Identify which cell holds the provided text, then report its [x, y] central coordinate. 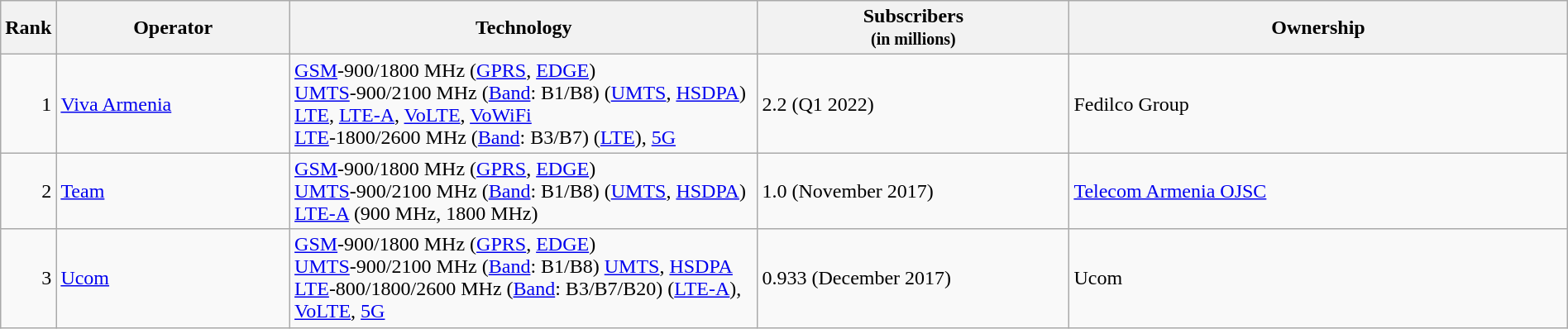
Rank [28, 28]
Ownership [1318, 28]
2.2 (Q1 2022) [913, 104]
Team [174, 191]
Subscribers(in millions) [913, 28]
1.0 (November 2017) [913, 191]
2 [28, 191]
Fedilco Group [1318, 104]
0.933 (December 2017) [913, 278]
GSM-900/1800 MHz (GPRS, EDGE)UMTS-900/2100 MHz (Band: B1/B8) UMTS, HSDPA LTE-800/1800/2600 MHz (Band: B3/B7/B20) (LTE-A), VoLTE, 5G [524, 278]
Telecom Armenia OJSC [1318, 191]
Operator [174, 28]
GSM-900/1800 MHz (GPRS, EDGE)UMTS-900/2100 MHz (Band: B1/B8) (UMTS, HSDPA)LTE-A (900 MHz, 1800 MHz) [524, 191]
1 [28, 104]
GSM-900/1800 MHz (GPRS, EDGE)UMTS-900/2100 MHz (Band: B1/B8) (UMTS, HSDPA)LTE, LTE-A, VoLTE, VoWiFiLTE-1800/2600 MHz (Band: B3/B7) (LTE), 5G [524, 104]
3 [28, 278]
Technology [524, 28]
Viva Armenia [174, 104]
